Pinpoint the cell where the given text exists, returning its (X, Y) midpoint coordinate. 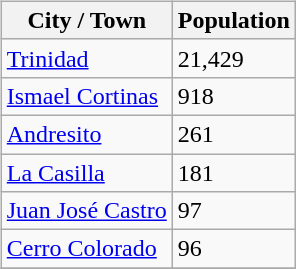
181 (234, 173)
Population (234, 20)
City / Town (86, 20)
Cerro Colorado (86, 249)
261 (234, 134)
Trinidad (86, 58)
918 (234, 96)
Andresito (86, 134)
21,429 (234, 58)
96 (234, 249)
La Casilla (86, 173)
Juan José Castro (86, 211)
97 (234, 211)
Ismael Cortinas (86, 96)
